Extract the [X, Y] coordinate from the center of the cell holding the provided text.  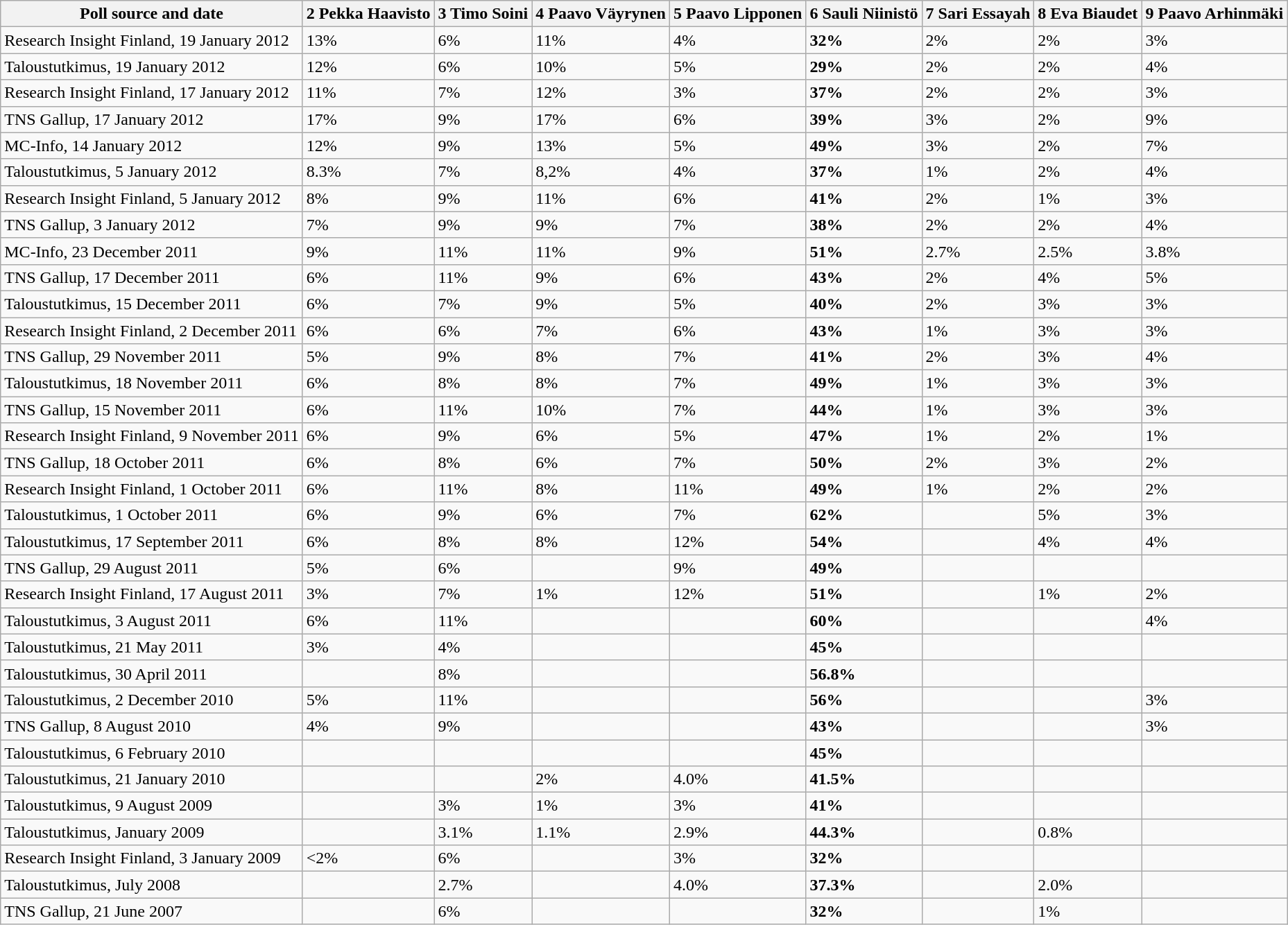
44% [864, 410]
Research Insight Finland, 19 January 2012 [151, 40]
0.8% [1088, 832]
41.5% [864, 779]
5 Paavo Lipponen [737, 14]
50% [864, 462]
Taloustutkimus, 21 January 2010 [151, 779]
Taloustutkimus, 5 January 2012 [151, 172]
4 Paavo Väyrynen [601, 14]
Taloustutkimus, 18 November 2011 [151, 383]
TNS Gallup, 3 January 2012 [151, 225]
Research Insight Finland, 9 November 2011 [151, 436]
9 Paavo Arhinmäki [1214, 14]
Taloustutkimus, 3 August 2011 [151, 621]
TNS Gallup, 17 December 2011 [151, 277]
<2% [368, 858]
2.9% [737, 832]
MC-Info, 14 January 2012 [151, 146]
56.8% [864, 673]
56% [864, 700]
37.3% [864, 885]
39% [864, 119]
47% [864, 436]
62% [864, 515]
8 Eva Biaudet [1088, 14]
Research Insight Finland, 17 January 2012 [151, 93]
Taloustutkimus, 1 October 2011 [151, 515]
Taloustutkimus, 17 September 2011 [151, 542]
1.1% [601, 832]
Taloustutkimus, 19 January 2012 [151, 67]
Taloustutkimus, 9 August 2009 [151, 806]
Research Insight Finland, 17 August 2011 [151, 594]
3.8% [1214, 251]
Taloustutkimus, January 2009 [151, 832]
TNS Gallup, 29 November 2011 [151, 357]
Research Insight Finland, 1 October 2011 [151, 489]
8.3% [368, 172]
Taloustutkimus, July 2008 [151, 885]
Taloustutkimus, 30 April 2011 [151, 673]
Taloustutkimus, 6 February 2010 [151, 752]
3.1% [483, 832]
3 Timo Soini [483, 14]
TNS Gallup, 15 November 2011 [151, 410]
Taloustutkimus, 21 May 2011 [151, 647]
54% [864, 542]
38% [864, 225]
40% [864, 304]
8,2% [601, 172]
Research Insight Finland, 3 January 2009 [151, 858]
Research Insight Finland, 2 December 2011 [151, 331]
TNS Gallup, 29 August 2011 [151, 568]
Poll source and date [151, 14]
7 Sari Essayah [978, 14]
MC-Info, 23 December 2011 [151, 251]
44.3% [864, 832]
Research Insight Finland, 5 January 2012 [151, 198]
2.5% [1088, 251]
6 Sauli Niinistö [864, 14]
TNS Gallup, 18 October 2011 [151, 462]
Taloustutkimus, 2 December 2010 [151, 700]
29% [864, 67]
Taloustutkimus, 15 December 2011 [151, 304]
2 Pekka Haavisto [368, 14]
TNS Gallup, 8 August 2010 [151, 726]
60% [864, 621]
TNS Gallup, 17 January 2012 [151, 119]
TNS Gallup, 21 June 2007 [151, 911]
2.0% [1088, 885]
